For the text-containing cell, return its midpoint in [X, Y] coordinate format. 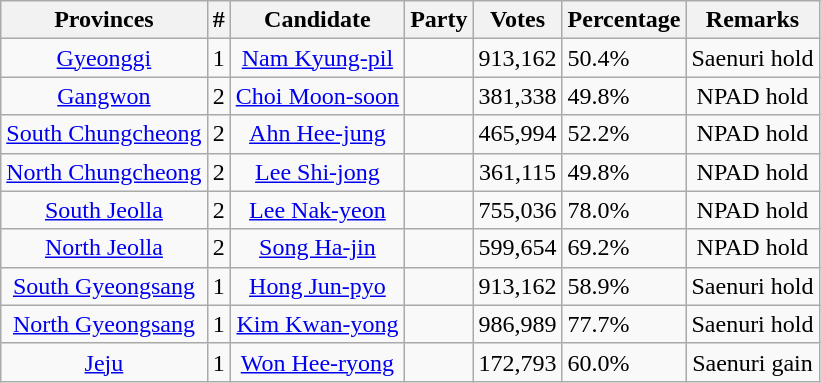
755,036 [518, 210]
Hong Jun-pyo [317, 286]
52.2% [624, 134]
78.0% [624, 210]
South Gyeongsang [104, 286]
Choi Moon-soon [317, 96]
Ahn Hee-jung [317, 134]
381,338 [518, 96]
60.0% [624, 362]
Lee Shi-jong [317, 172]
Nam Kyung-pil [317, 58]
Jeju [104, 362]
50.4% [624, 58]
Party [439, 20]
North Gyeongsang [104, 324]
Percentage [624, 20]
465,994 [518, 134]
599,654 [518, 248]
361,115 [518, 172]
South Chungcheong [104, 134]
Candidate [317, 20]
Remarks [752, 20]
172,793 [518, 362]
Won Hee-ryong [317, 362]
Song Ha-jin [317, 248]
# [218, 20]
Kim Kwan-yong [317, 324]
Saenuri gain [752, 362]
North Jeolla [104, 248]
North Chungcheong [104, 172]
69.2% [624, 248]
Lee Nak-yeon [317, 210]
Provinces [104, 20]
Votes [518, 20]
South Jeolla [104, 210]
58.9% [624, 286]
Gangwon [104, 96]
986,989 [518, 324]
77.7% [624, 324]
Gyeonggi [104, 58]
